Pinpoint the cell where the given text exists, returning its (x, y) midpoint coordinate. 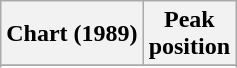
Chart (1989) (72, 34)
Peakposition (189, 34)
